Find where the given text appears and provide that cell's center as (X, Y) coordinate. 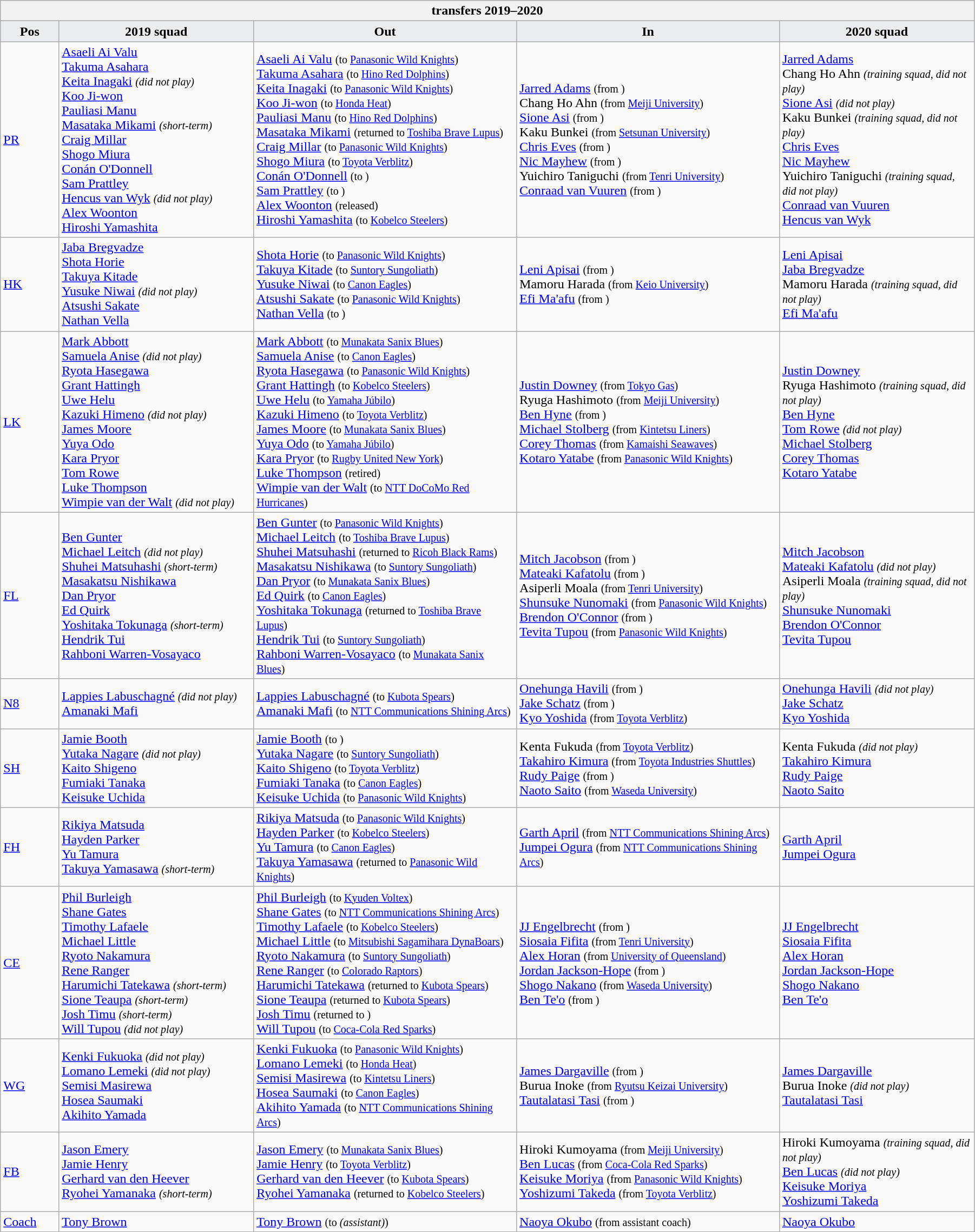
James Dargaville (from ) Burua Inoke (from Ryutsu Keizai University) Tautalatasi Tasi (from ) (648, 1085)
transfers 2019–2020 (487, 11)
JJ Engelbrecht Siosaia Fifita Alex Horan Jordan Jackson-Hope Shogo Nakano Ben Te'o (877, 963)
Out (385, 31)
Tony Brown (156, 1222)
Onehunga Havili (from ) Jake Schatz (from ) Kyo Yoshida (from Toyota Verblitz) (648, 704)
Jamie Booth Yutaka Nagare (did not play) Kaito Shigeno Fumiaki Tanaka Keisuke Uchida (156, 768)
SH (30, 768)
HK (30, 284)
Tony Brown (to (assistant)) (385, 1222)
Naoya Okubo (from assistant coach) (648, 1222)
2020 squad (877, 31)
James Dargaville Burua Inoke (did not play) Tautalatasi Tasi (877, 1085)
Mitch Jacobson Mateaki Kafatolu (did not play) Asiperli Moala (training squad, did not play) Shunsuke Nunomaki Brendon O'Connor Tevita Tupou (877, 595)
CE (30, 963)
Coach (30, 1222)
Kenta Fukuda (did not play) Takahiro Kimura Rudy Paige Naoto Saito (877, 768)
WG (30, 1085)
Jason Emery Jamie Henry Gerhard van den Heever Ryohei Yamanaka (short-term) (156, 1171)
PR (30, 140)
FL (30, 595)
Onehunga Havili (did not play) Jake Schatz Kyo Yoshida (877, 704)
In (648, 31)
Lappies Labuschagné (to Kubota Spears) Amanaki Mafi (to NTT Communications Shining Arcs) (385, 704)
Leni Apisai (from ) Mamoru Harada (from Keio University) Efi Ma'afu (from ) (648, 284)
Naoya Okubo (877, 1222)
Justin Downey Ryuga Hashimoto (training squad, did not play) Ben Hyne Tom Rowe (did not play) Michael Stolberg Corey Thomas Kotaro Yatabe (877, 422)
Leni Apisai Jaba Bregvadze Mamoru Harada (training squad, did not play) Efi Ma'afu (877, 284)
Rikiya Matsuda Hayden Parker Yu Tamura Takuya Yamasawa (short-term) (156, 847)
FB (30, 1171)
Kenki Fukuoka (did not play) Lomano Lemeki (did not play) Semisi Masirewa Hosea Saumaki Akihito Yamada (156, 1085)
FH (30, 847)
Hiroki Kumoyama (training squad, did not play) Ben Lucas (did not play) Keisuke Moriya Yoshizumi Takeda (877, 1171)
N8 (30, 704)
Lappies Labuschagné (did not play) Amanaki Mafi (156, 704)
LK (30, 422)
Garth April Jumpei Ogura (877, 847)
2019 squad (156, 31)
Jaba Bregvadze Shota Horie Takuya Kitade Yusuke Niwai (did not play) Atsushi Sakate Nathan Vella (156, 284)
Pos (30, 31)
Garth April (from NTT Communications Shining Arcs) Jumpei Ogura (from NTT Communications Shining Arcs) (648, 847)
Kenta Fukuda (from Toyota Verblitz) Takahiro Kimura (from Toyota Industries Shuttles) Rudy Paige (from ) Naoto Saito (from Waseda University) (648, 768)
